Find where the given text appears and provide that cell's center as [x, y] coordinate. 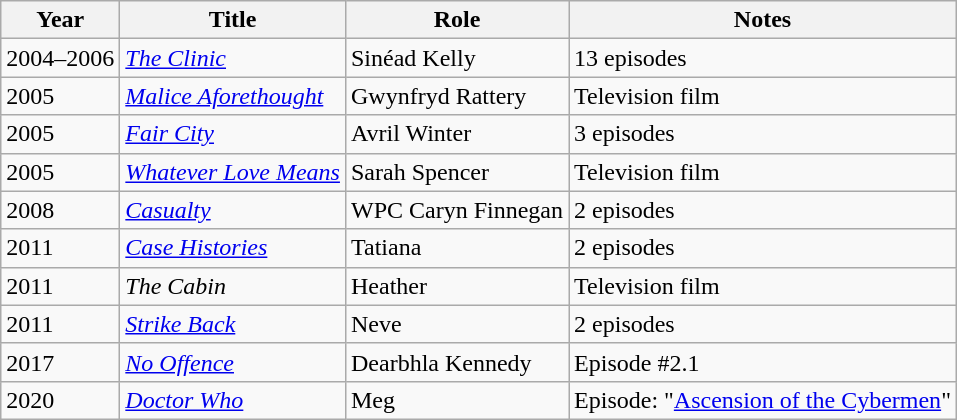
Doctor Who [233, 400]
2017 [60, 362]
Title [233, 20]
Malice Aforethought [233, 96]
Whatever Love Means [233, 172]
Role [456, 20]
No Offence [233, 362]
Sinéad Kelly [456, 58]
Casualty [233, 210]
Episode #2.1 [763, 362]
Fair City [233, 134]
Tatiana [456, 248]
Notes [763, 20]
Avril Winter [456, 134]
WPC Caryn Finnegan [456, 210]
Gwynfryd Rattery [456, 96]
2004–2006 [60, 58]
3 episodes [763, 134]
The Cabin [233, 286]
Strike Back [233, 324]
Dearbhla Kennedy [456, 362]
2020 [60, 400]
Meg [456, 400]
Heather [456, 286]
Episode: "Ascension of the Cybermen" [763, 400]
13 episodes [763, 58]
The Clinic [233, 58]
2008 [60, 210]
Neve [456, 324]
Sarah Spencer [456, 172]
Year [60, 20]
Case Histories [233, 248]
